From the cell containing the given text, extract its center point as (x, y) coordinate. 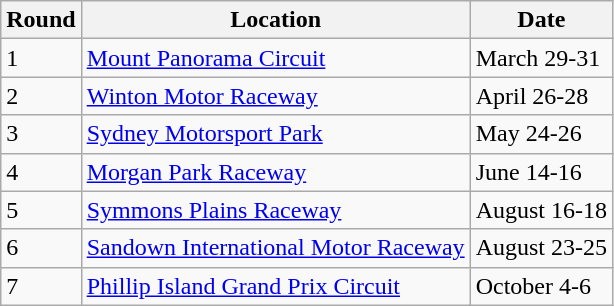
7 (41, 286)
1 (41, 58)
Sandown International Motor Raceway (276, 248)
5 (41, 210)
Phillip Island Grand Prix Circuit (276, 286)
Mount Panorama Circuit (276, 58)
May 24-26 (541, 134)
6 (41, 248)
Round (41, 20)
April 26-28 (541, 96)
August 23-25 (541, 248)
3 (41, 134)
October 4-6 (541, 286)
Winton Motor Raceway (276, 96)
Location (276, 20)
Sydney Motorsport Park (276, 134)
August 16-18 (541, 210)
Date (541, 20)
Symmons Plains Raceway (276, 210)
4 (41, 172)
March 29-31 (541, 58)
June 14-16 (541, 172)
Morgan Park Raceway (276, 172)
2 (41, 96)
